Extract the [X, Y] coordinate from the center of the cell holding the provided text.  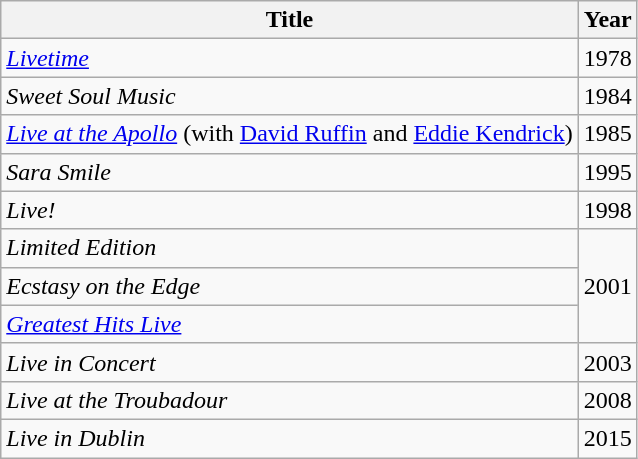
Ecstasy on the Edge [290, 286]
2015 [608, 438]
Sara Smile [290, 172]
1985 [608, 134]
Live at the Apollo (with David Ruffin and Eddie Kendrick) [290, 134]
Greatest Hits Live [290, 324]
Title [290, 20]
1995 [608, 172]
2003 [608, 362]
Live at the Troubadour [290, 400]
Live in Dublin [290, 438]
Livetime [290, 58]
1978 [608, 58]
2001 [608, 286]
Live in Concert [290, 362]
1998 [608, 210]
2008 [608, 400]
Sweet Soul Music [290, 96]
Live! [290, 210]
Limited Edition [290, 248]
Year [608, 20]
1984 [608, 96]
